Capture the cell that displays the provided text and extract its (X, Y) central coordinate. 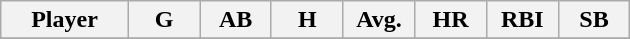
Avg. (379, 20)
RBI (522, 20)
HR (451, 20)
SB (594, 20)
H (307, 20)
AB (236, 20)
Player (64, 20)
G (164, 20)
